Extract the (x, y) coordinate from the center of the cell holding the provided text.  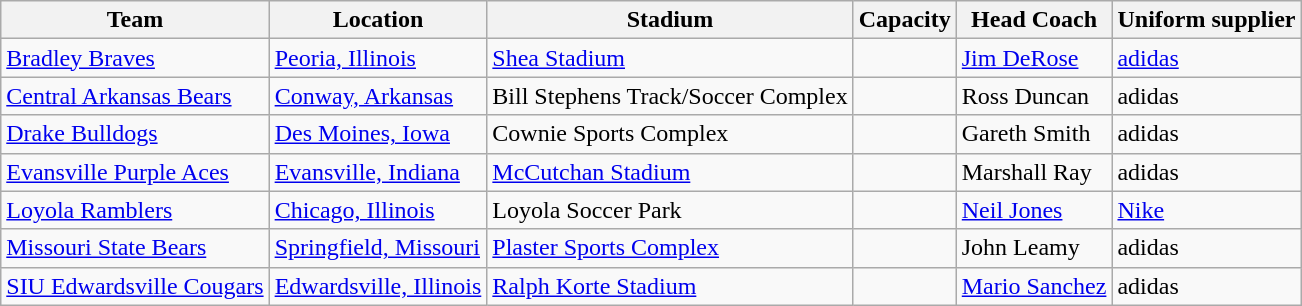
Nike (1206, 210)
Evansville Purple Aces (135, 172)
Bill Stephens Track/Soccer Complex (670, 96)
Team (135, 20)
Loyola Soccer Park (670, 210)
Uniform supplier (1206, 20)
Peoria, Illinois (378, 58)
McCutchan Stadium (670, 172)
Gareth Smith (1034, 134)
Missouri State Bears (135, 248)
Marshall Ray (1034, 172)
Loyola Ramblers (135, 210)
Des Moines, Iowa (378, 134)
Mario Sanchez (1034, 286)
Stadium (670, 20)
Shea Stadium (670, 58)
Springfield, Missouri (378, 248)
Conway, Arkansas (378, 96)
SIU Edwardsville Cougars (135, 286)
Neil Jones (1034, 210)
Jim DeRose (1034, 58)
Plaster Sports Complex (670, 248)
Head Coach (1034, 20)
Cownie Sports Complex (670, 134)
Evansville, Indiana (378, 172)
Capacity (904, 20)
Central Arkansas Bears (135, 96)
Bradley Braves (135, 58)
Ross Duncan (1034, 96)
John Leamy (1034, 248)
Edwardsville, Illinois (378, 286)
Ralph Korte Stadium (670, 286)
Drake Bulldogs (135, 134)
Chicago, Illinois (378, 210)
Location (378, 20)
